Locate the cell with the specified text and output its [X, Y] center coordinate. 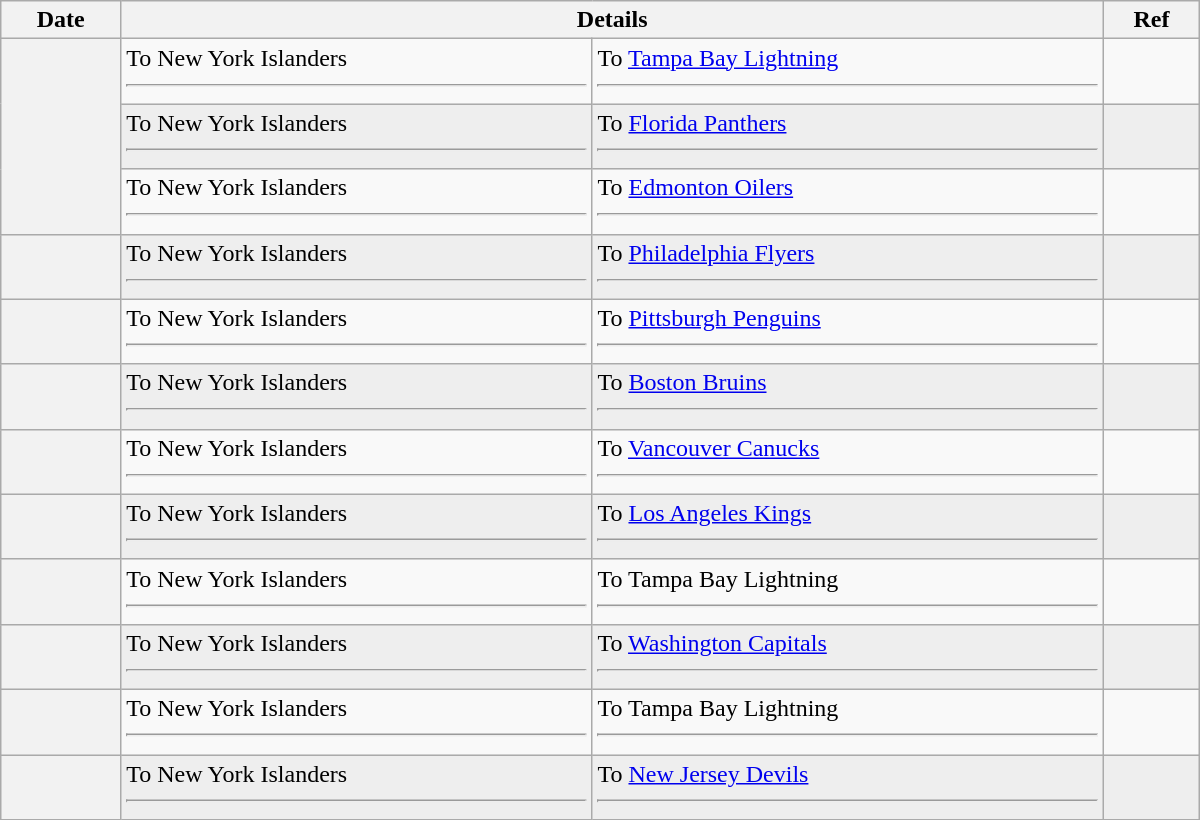
To Philadelphia Flyers [848, 266]
To Washington Capitals [848, 656]
To Vancouver Canucks [848, 462]
To New Jersey Devils [848, 786]
To Florida Panthers [848, 136]
To Edmonton Oilers [848, 202]
To Boston Bruins [848, 396]
To Los Angeles Kings [848, 526]
Ref [1152, 20]
Date [61, 20]
To Pittsburgh Penguins [848, 332]
Details [612, 20]
